Determine the (x, y) coordinate at the center of the cell enclosing the given text.  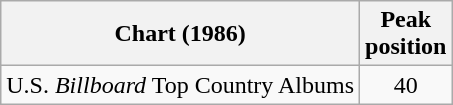
U.S. Billboard Top Country Albums (180, 85)
40 (406, 85)
Chart (1986) (180, 34)
Peakposition (406, 34)
